Identify which cell holds the provided text, then report its [x, y] central coordinate. 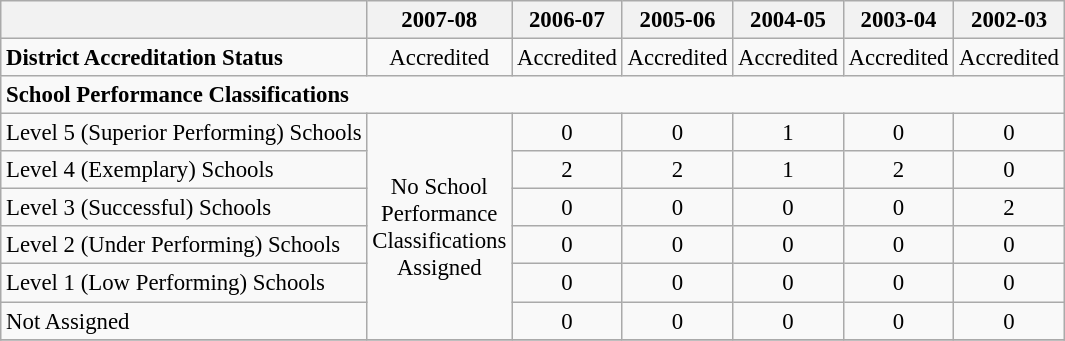
2007-08 [440, 20]
2006-07 [568, 20]
Not Assigned [184, 321]
2004-05 [788, 20]
Level 2 (Under Performing) Schools [184, 245]
Level 3 (Successful) Schools [184, 208]
Level 5 (Superior Performing) Schools [184, 133]
2003-04 [898, 20]
2005-06 [678, 20]
School Performance Classifications [533, 95]
No School Performance Classifications Assigned [440, 227]
District Accreditation Status [184, 58]
Level 1 (Low Performing) Schools [184, 283]
Level 4 (Exemplary) Schools [184, 170]
2002-03 [1010, 20]
